Find where the given text appears and provide that cell's center as [x, y] coordinate. 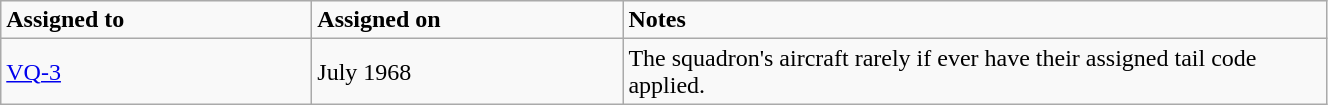
Assigned to [156, 20]
Notes [975, 20]
Assigned on [468, 20]
July 1968 [468, 72]
The squadron's aircraft rarely if ever have their assigned tail code applied. [975, 72]
VQ-3 [156, 72]
